Detect which cell encompasses the target text, then output its [x, y] center coordinate. 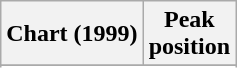
Peakposition [189, 34]
Chart (1999) [72, 34]
